Search for the cell housing the specified text and yield its [x, y] center coordinate. 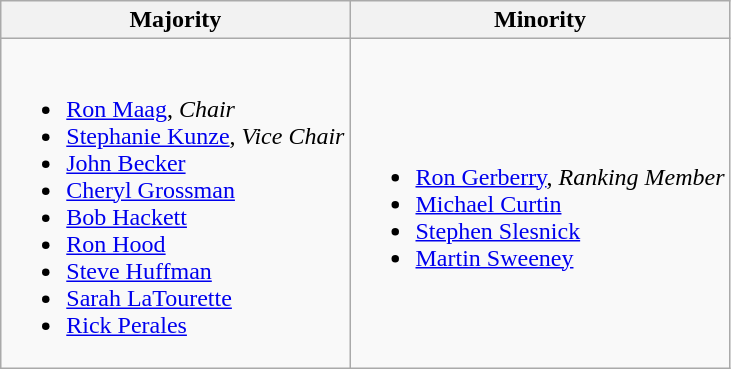
Minority [540, 20]
Majority [176, 20]
Ron Maag, ChairStephanie Kunze, Vice ChairJohn BeckerCheryl GrossmanBob HackettRon HoodSteve HuffmanSarah LaTouretteRick Perales [176, 204]
Ron Gerberry, Ranking MemberMichael CurtinStephen SlesnickMartin Sweeney [540, 204]
